Return the (X, Y) coordinate for the center point of the cell that contains the specified text.  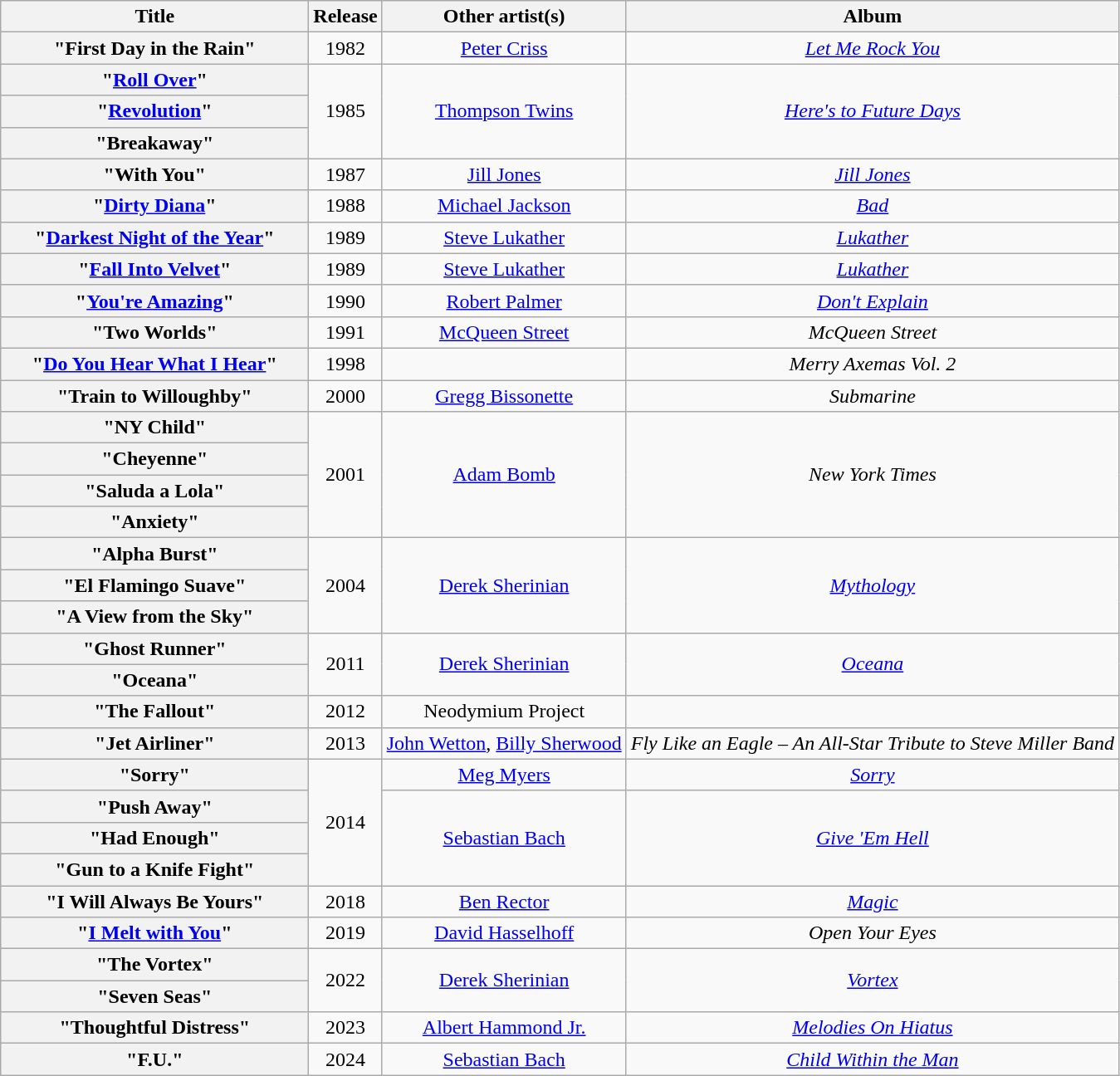
Child Within the Man (872, 1059)
Mythology (872, 585)
"Thoughtful Distress" (154, 1028)
2012 (345, 712)
2000 (345, 396)
Magic (872, 901)
2013 (345, 743)
"First Day in the Rain" (154, 48)
Other artist(s) (504, 17)
"Push Away" (154, 806)
2023 (345, 1028)
Neodymium Project (504, 712)
John Wetton, Billy Sherwood (504, 743)
2011 (345, 664)
"Train to Willoughby" (154, 396)
New York Times (872, 475)
"Do You Hear What I Hear" (154, 364)
2018 (345, 901)
"Breakaway" (154, 143)
Oceana (872, 664)
"Gun to a Knife Fight" (154, 869)
"Seven Seas" (154, 996)
Vortex (872, 981)
Let Me Rock You (872, 48)
1991 (345, 332)
"Anxiety" (154, 522)
"Two Worlds" (154, 332)
Thompson Twins (504, 111)
Albert Hammond Jr. (504, 1028)
Melodies On Hiatus (872, 1028)
"Ghost Runner" (154, 648)
2024 (345, 1059)
Don't Explain (872, 301)
Open Your Eyes (872, 933)
1990 (345, 301)
2001 (345, 475)
2014 (345, 822)
Peter Criss (504, 48)
2004 (345, 585)
"Darkest Night of the Year" (154, 237)
"Saluda a Lola" (154, 491)
Gregg Bissonette (504, 396)
"Alpha Burst" (154, 554)
"Fall Into Velvet" (154, 269)
Sorry (872, 775)
"With You" (154, 174)
Title (154, 17)
"Dirty Diana" (154, 206)
Adam Bomb (504, 475)
"The Vortex" (154, 965)
"Oceana" (154, 680)
Here's to Future Days (872, 111)
Fly Like an Eagle – An All-Star Tribute to Steve Miller Band (872, 743)
2022 (345, 981)
Meg Myers (504, 775)
"Roll Over" (154, 80)
1998 (345, 364)
Merry Axemas Vol. 2 (872, 364)
"I Melt with You" (154, 933)
"The Fallout" (154, 712)
Give 'Em Hell (872, 838)
1988 (345, 206)
"A View from the Sky" (154, 617)
"F.U." (154, 1059)
Michael Jackson (504, 206)
Submarine (872, 396)
Release (345, 17)
Bad (872, 206)
"Sorry" (154, 775)
2019 (345, 933)
"El Flamingo Suave" (154, 585)
Ben Rector (504, 901)
Robert Palmer (504, 301)
"Cheyenne" (154, 459)
"I Will Always Be Yours" (154, 901)
"NY Child" (154, 428)
David Hasselhoff (504, 933)
1982 (345, 48)
"You're Amazing" (154, 301)
"Had Enough" (154, 838)
"Jet Airliner" (154, 743)
1987 (345, 174)
"Revolution" (154, 111)
1985 (345, 111)
Album (872, 17)
